From the cell containing the given text, extract its center point as (x, y) coordinate. 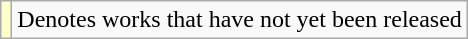
Denotes works that have not yet been released (240, 20)
